Find where the given text appears and provide that cell's center as (X, Y) coordinate. 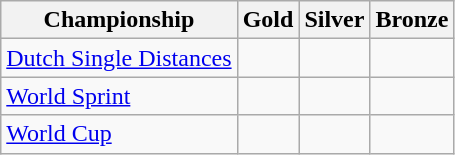
Silver (334, 20)
World Sprint (119, 96)
Dutch Single Distances (119, 58)
World Cup (119, 134)
Gold (268, 20)
Championship (119, 20)
Bronze (412, 20)
